Return the (X, Y) coordinate for the center point of the cell that contains the specified text.  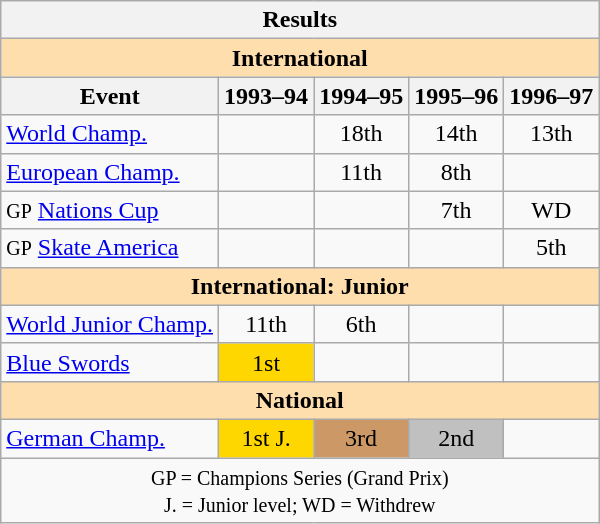
International (300, 58)
1993–94 (266, 96)
International: Junior (300, 286)
German Champ. (110, 438)
National (300, 400)
GP Skate America (110, 248)
8th (456, 172)
Event (110, 96)
World Junior Champ. (110, 324)
1995–96 (456, 96)
5th (552, 248)
WD (552, 210)
European Champ. (110, 172)
6th (362, 324)
3rd (362, 438)
World Champ. (110, 134)
GP = Champions Series (Grand Prix) J. = Junior level; WD = Withdrew (300, 490)
Blue Swords (110, 362)
1st J. (266, 438)
14th (456, 134)
1994–95 (362, 96)
1st (266, 362)
13th (552, 134)
2nd (456, 438)
1996–97 (552, 96)
7th (456, 210)
Results (300, 20)
GP Nations Cup (110, 210)
18th (362, 134)
